Output the (X, Y) coordinate of the center of the cell containing the given text.  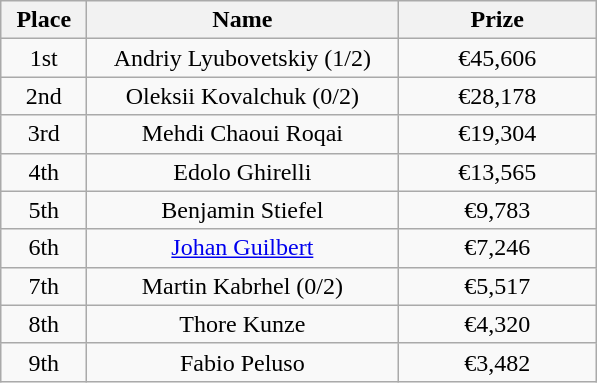
Name (242, 20)
Fabio Peluso (242, 362)
Thore Kunze (242, 324)
€4,320 (498, 324)
€7,246 (498, 248)
8th (44, 324)
€9,783 (498, 210)
Andriy Lyubovetskiy (1/2) (242, 58)
6th (44, 248)
Johan Guilbert (242, 248)
3rd (44, 134)
€19,304 (498, 134)
Mehdi Chaoui Roqai (242, 134)
5th (44, 210)
Martin Kabrhel (0/2) (242, 286)
€3,482 (498, 362)
Place (44, 20)
€28,178 (498, 96)
4th (44, 172)
Oleksii Kovalchuk (0/2) (242, 96)
Edolo Ghirelli (242, 172)
€5,517 (498, 286)
€13,565 (498, 172)
1st (44, 58)
€45,606 (498, 58)
Benjamin Stiefel (242, 210)
7th (44, 286)
9th (44, 362)
2nd (44, 96)
Prize (498, 20)
